Extract the [x, y] coordinate from the center of the cell holding the provided text.  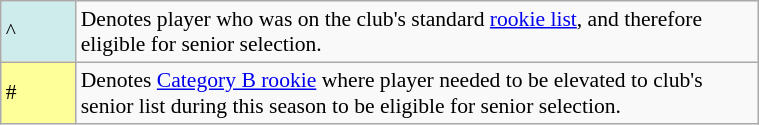
Denotes player who was on the club's standard rookie list, and therefore eligible for senior selection. [417, 32]
Denotes Category B rookie where player needed to be elevated to club's senior list during this season to be eligible for senior selection. [417, 92]
# [38, 92]
^ [38, 32]
